Return the (X, Y) coordinate for the center point of the cell that contains the specified text.  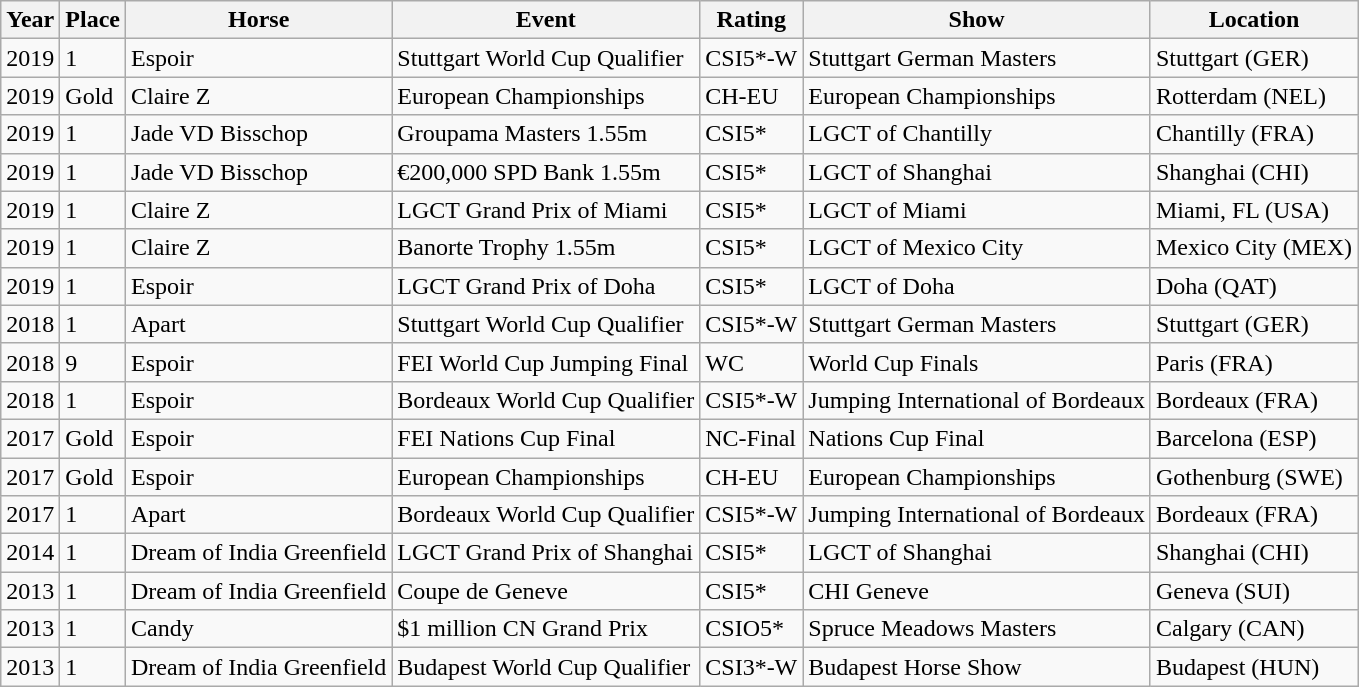
CHI Geneve (977, 591)
LGCT of Mexico City (977, 248)
World Cup Finals (977, 362)
CSIO5* (752, 629)
LGCT Grand Prix of Shanghai (546, 553)
FEI World Cup Jumping Final (546, 362)
Budapest (HUN) (1254, 667)
Miami, FL (USA) (1254, 210)
Location (1254, 20)
Rating (752, 20)
Banorte Trophy 1.55m (546, 248)
Budapest World Cup Qualifier (546, 667)
Show (977, 20)
Groupama Masters 1.55m (546, 134)
CSI3*-W (752, 667)
Chantilly (FRA) (1254, 134)
WC (752, 362)
LGCT Grand Prix of Miami (546, 210)
LGCT of Doha (977, 286)
Candy (259, 629)
LGCT of Miami (977, 210)
Paris (FRA) (1254, 362)
NC-Final (752, 438)
Mexico City (MEX) (1254, 248)
Gothenburg (SWE) (1254, 477)
Nations Cup Final (977, 438)
LGCT of Chantilly (977, 134)
LGCT Grand Prix of Doha (546, 286)
Geneva (SUI) (1254, 591)
Doha (QAT) (1254, 286)
Barcelona (ESP) (1254, 438)
9 (93, 362)
Rotterdam (NEL) (1254, 96)
Spruce Meadows Masters (977, 629)
Horse (259, 20)
$1 million CN Grand Prix (546, 629)
Place (93, 20)
Coupe de Geneve (546, 591)
Calgary (CAN) (1254, 629)
FEI Nations Cup Final (546, 438)
2014 (30, 553)
€200,000 SPD Bank 1.55m (546, 172)
Budapest Horse Show (977, 667)
Event (546, 20)
Year (30, 20)
